Identify which cell holds the provided text, then report its (X, Y) central coordinate. 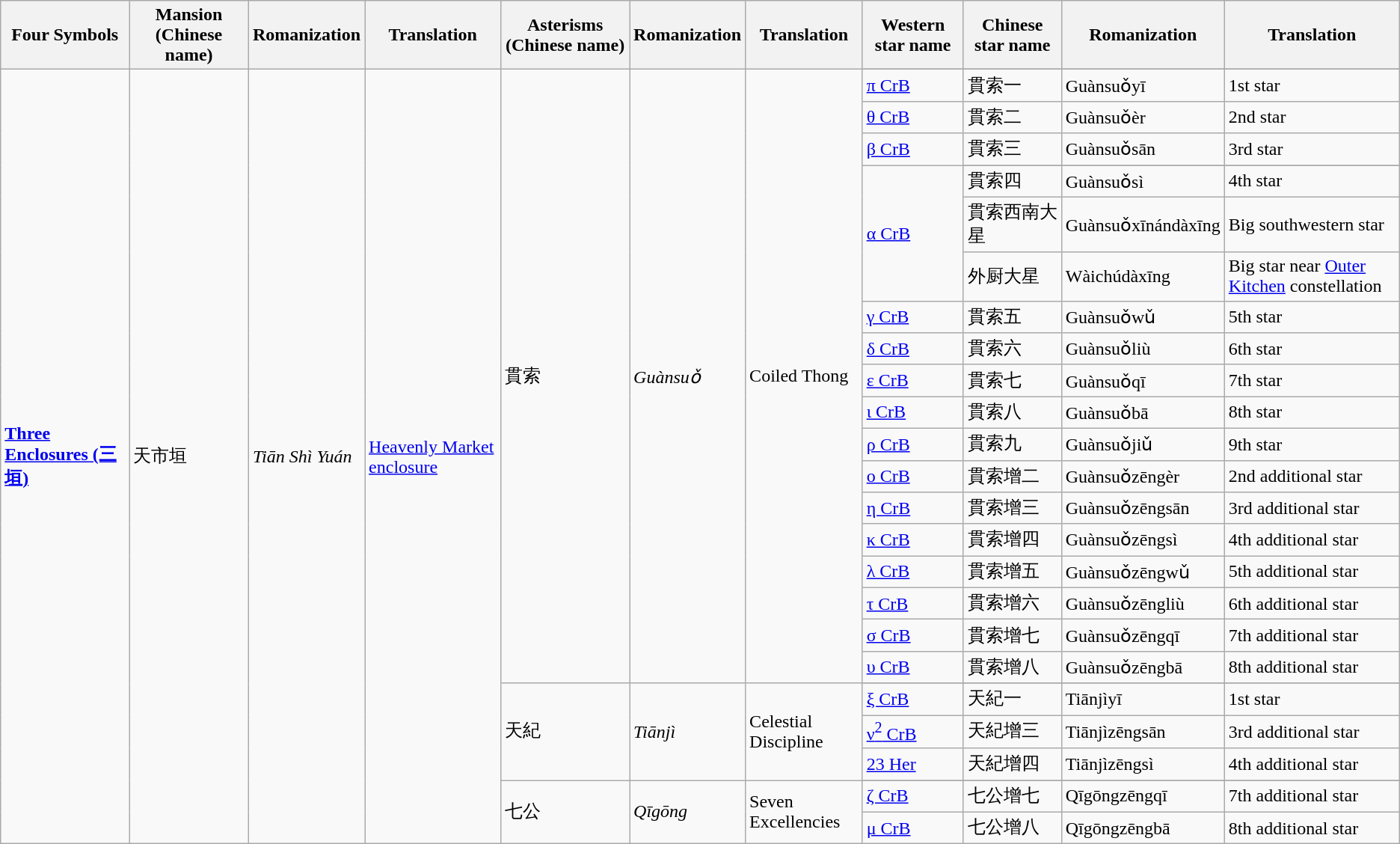
4th star (1312, 181)
七公增八 (1013, 828)
23 Her (912, 765)
Tiān Shì Yuán (307, 456)
Guànsuǒzēngbā (1143, 667)
δ CrB (912, 349)
天紀 (565, 732)
ν2 CrB (912, 732)
貫索增七 (1013, 636)
Mansion (Chinese name) (189, 35)
γ CrB (912, 317)
π CrB (912, 85)
6th star (1312, 349)
3rd star (1312, 150)
天市垣 (189, 456)
ε CrB (912, 380)
Guànsuǒzēngsì (1143, 540)
Guànsuǒzēngliù (1143, 603)
貫索增四 (1013, 540)
Guànsuǒyī (1143, 85)
貫索八 (1013, 413)
Three Enclosures (三垣) (65, 456)
貫索西南大星 (1013, 224)
Wàichúdàxīng (1143, 277)
Guànsuǒjiǔ (1143, 444)
2nd star (1312, 117)
σ CrB (912, 636)
9th star (1312, 444)
Big star near Outer Kitchen constellation (1312, 277)
Tiānjìzēngsān (1143, 732)
Guànsuǒzēngqī (1143, 636)
Tiānjìzēngsì (1143, 765)
天紀增四 (1013, 765)
Asterisms (Chinese name) (565, 35)
β CrB (912, 150)
貫索增二 (1013, 476)
6th additional star (1312, 603)
貫索增八 (1013, 667)
Qīgōngzēngbā (1143, 828)
Western star name (912, 35)
7th star (1312, 380)
Tiānjì (688, 732)
外厨大星 (1013, 277)
Guànsuǒqī (1143, 380)
5th star (1312, 317)
Guànsuǒliù (1143, 349)
貫索一 (1013, 85)
Guànsuǒsān (1143, 150)
Qīgōng (688, 813)
貫索三 (1013, 150)
λ CrB (912, 572)
ο CrB (912, 476)
ζ CrB (912, 796)
Big southwestern star (1312, 224)
Guànsuǒzēngwǔ (1143, 572)
ξ CrB (912, 699)
貫索九 (1013, 444)
貫索 (565, 376)
κ CrB (912, 540)
Guànsuǒzēngèr (1143, 476)
貫索六 (1013, 349)
Qīgōngzēngqī (1143, 796)
α CrB (912, 233)
天紀增三 (1013, 732)
8th star (1312, 413)
5th additional star (1312, 572)
貫索增五 (1013, 572)
貫索二 (1013, 117)
Coiled Thong (805, 376)
貫索增六 (1013, 603)
Guànsuǒ (688, 376)
υ CrB (912, 667)
Tiānjìyī (1143, 699)
Guànsuǒsì (1143, 181)
貫索四 (1013, 181)
Guànsuǒxīnándàxīng (1143, 224)
θ CrB (912, 117)
七公 (565, 813)
Seven Excellencies (805, 813)
Guànsuǒzēngsān (1143, 509)
七公增七 (1013, 796)
Celestial Discipline (805, 732)
Guànsuǒèr (1143, 117)
μ CrB (912, 828)
天紀一 (1013, 699)
ι CrB (912, 413)
Guànsuǒwǔ (1143, 317)
貫索七 (1013, 380)
Guànsuǒbā (1143, 413)
τ CrB (912, 603)
ρ CrB (912, 444)
Heavenly Market enclosure (433, 456)
2nd additional star (1312, 476)
貫索五 (1013, 317)
η CrB (912, 509)
Chinese star name (1013, 35)
貫索增三 (1013, 509)
Four Symbols (65, 35)
